Return the [X, Y] coordinate for the center point of the cell that contains the specified text.  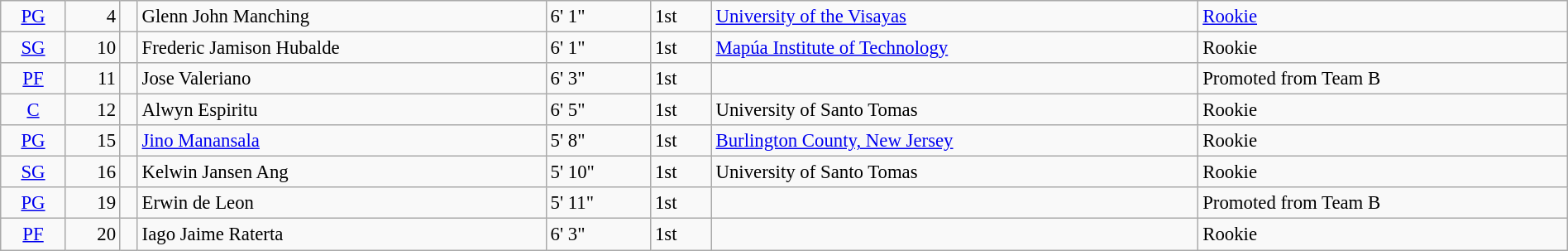
16 [93, 172]
10 [93, 48]
19 [93, 203]
Alwyn Espiritu [342, 110]
Jino Manansala [342, 141]
15 [93, 141]
Frederic Jamison Hubalde [342, 48]
4 [93, 17]
Mapúa Institute of Technology [954, 48]
Burlington County, New Jersey [954, 141]
Iago Jaime Raterta [342, 234]
12 [93, 110]
Kelwin Jansen Ang [342, 172]
Erwin de Leon [342, 203]
C [33, 110]
5' 8" [598, 141]
5' 11" [598, 203]
University of the Visayas [954, 17]
Jose Valeriano [342, 79]
Glenn John Manching [342, 17]
6' 5" [598, 110]
20 [93, 234]
5' 10" [598, 172]
11 [93, 79]
